Pinpoint the cell where the given text exists, returning its [x, y] midpoint coordinate. 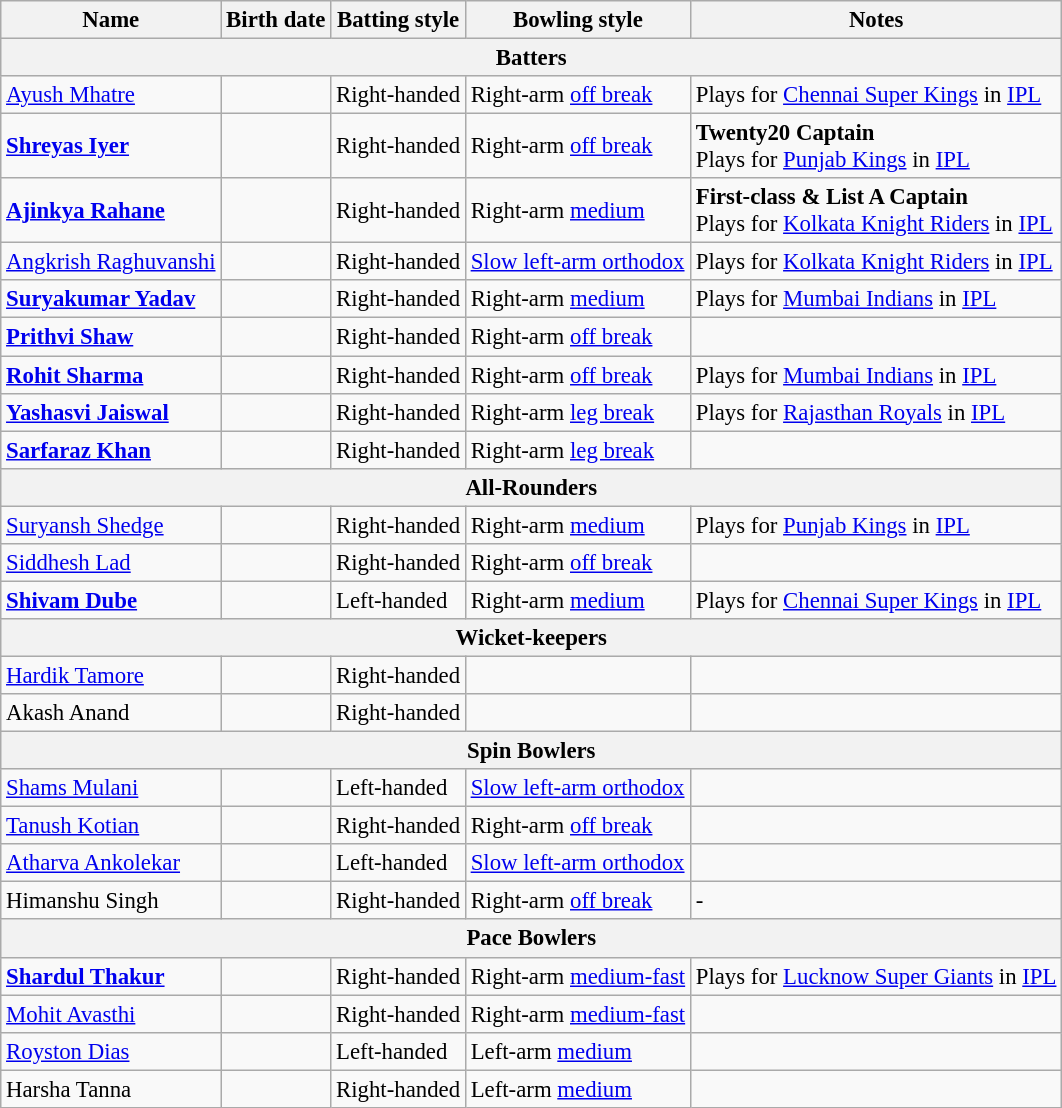
Akash Anand [111, 713]
- [876, 901]
Suryansh Shedge [111, 525]
Mohit Avasthi [111, 1014]
Notes [876, 20]
Tanush Kotian [111, 826]
Rohit Sharma [111, 375]
Shivam Dube [111, 600]
Yashasvi Jaiswal [111, 412]
Plays for Lucknow Super Giants in IPL [876, 976]
Ayush Mhatre [111, 95]
Suryakumar Yadav [111, 299]
Twenty20 Captain Plays for Punjab Kings in IPL [876, 146]
Plays for Punjab Kings in IPL [876, 525]
Birth date [276, 20]
Plays for Rajasthan Royals in IPL [876, 412]
Shardul Thakur [111, 976]
Bowling style [578, 20]
Prithvi Shaw [111, 337]
First-class & List A Captain Plays for Kolkata Knight Riders in IPL [876, 210]
Himanshu Singh [111, 901]
Angkrish Raghuvanshi [111, 262]
Hardik Tamore [111, 675]
Batters [532, 58]
All-Rounders [532, 487]
Plays for Kolkata Knight Riders in IPL [876, 262]
Wicket-keepers [532, 638]
Harsha Tanna [111, 1089]
Sarfaraz Khan [111, 450]
Batting style [398, 20]
Atharva Ankolekar [111, 863]
Shams Mulani [111, 788]
Royston Dias [111, 1051]
Shreyas Iyer [111, 146]
Spin Bowlers [532, 751]
Pace Bowlers [532, 939]
Name [111, 20]
Ajinkya Rahane [111, 210]
Siddhesh Lad [111, 563]
